Determine the [x, y] coordinate at the center of the cell enclosing the given text.  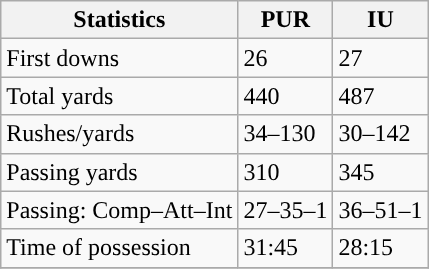
30–142 [380, 134]
34–130 [286, 134]
27–35–1 [286, 210]
27 [380, 58]
Total yards [120, 96]
31:45 [286, 248]
IU [380, 20]
First downs [120, 58]
36–51–1 [380, 210]
Statistics [120, 20]
345 [380, 172]
440 [286, 96]
487 [380, 96]
26 [286, 58]
Rushes/yards [120, 134]
Passing: Comp–Att–Int [120, 210]
310 [286, 172]
Time of possession [120, 248]
Passing yards [120, 172]
PUR [286, 20]
28:15 [380, 248]
